Search for the cell housing the specified text and yield its [X, Y] center coordinate. 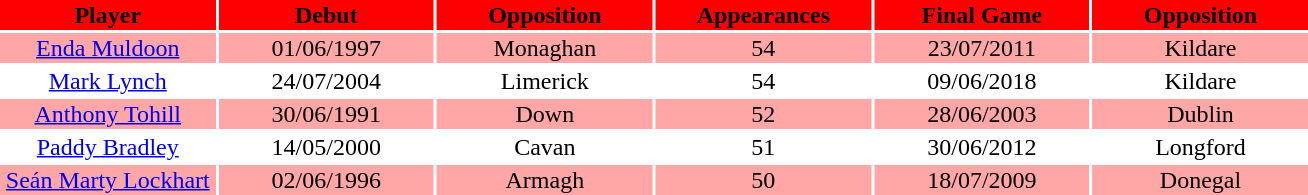
51 [764, 147]
Debut [327, 15]
Appearances [764, 15]
02/06/1996 [327, 180]
Enda Muldoon [108, 48]
50 [764, 180]
Player [108, 15]
Cavan [545, 147]
Seán Marty Lockhart [108, 180]
Monaghan [545, 48]
Anthony Tohill [108, 114]
Down [545, 114]
01/06/1997 [327, 48]
18/07/2009 [982, 180]
Armagh [545, 180]
Limerick [545, 81]
24/07/2004 [327, 81]
Mark Lynch [108, 81]
Paddy Bradley [108, 147]
30/06/2012 [982, 147]
09/06/2018 [982, 81]
14/05/2000 [327, 147]
23/07/2011 [982, 48]
Opposition [545, 15]
30/06/1991 [327, 114]
52 [764, 114]
28/06/2003 [982, 114]
Final Game [982, 15]
